Detect which cell encompasses the target text, then output its (X, Y) center coordinate. 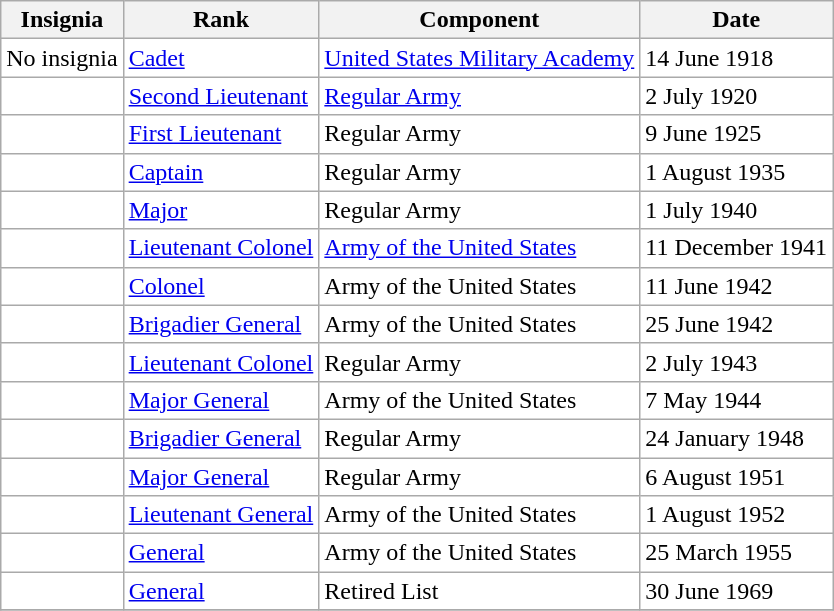
9 June 1925 (736, 134)
Colonel (221, 286)
2 July 1943 (736, 362)
Second Lieutenant (221, 96)
30 June 1969 (736, 591)
2 July 1920 (736, 96)
United States Military Academy (480, 58)
1 August 1935 (736, 172)
Retired List (480, 591)
Date (736, 20)
7 May 1944 (736, 400)
11 June 1942 (736, 286)
24 January 1948 (736, 438)
1 July 1940 (736, 210)
1 August 1952 (736, 515)
Lieutenant General (221, 515)
11 December 1941 (736, 248)
Component (480, 20)
25 March 1955 (736, 553)
Rank (221, 20)
No insignia (62, 58)
Insignia (62, 20)
Cadet (221, 58)
Major (221, 210)
6 August 1951 (736, 477)
14 June 1918 (736, 58)
25 June 1942 (736, 324)
First Lieutenant (221, 134)
Captain (221, 172)
